Scan for the cell matching the given text and deliver its [x, y] coordinate at center. 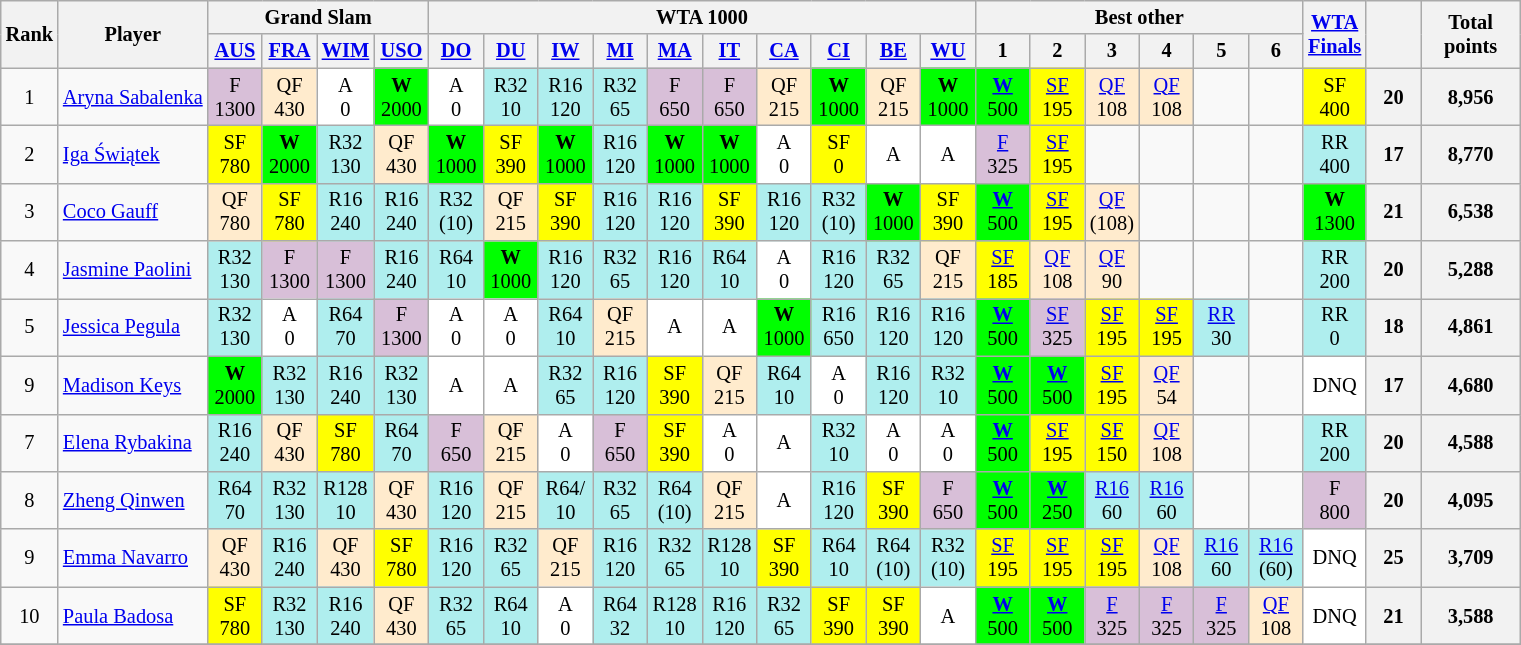
CA [784, 51]
Emma Navarro [133, 558]
QF54 [1166, 385]
SF325 [1058, 327]
SF400 [1334, 97]
R6432 [620, 616]
DU [510, 51]
WIM [346, 51]
W1300 [1334, 212]
4,095 [1471, 500]
7 [30, 443]
F800 [1334, 500]
SF185 [1002, 270]
W250 [1058, 500]
QF(108) [1112, 212]
Coco Gauff [133, 212]
WTA 1000 [702, 17]
Jasmine Paolini [133, 270]
Rank [30, 34]
RR0 [1334, 327]
QF90 [1112, 270]
SF0 [838, 154]
8 [30, 500]
R16(60) [1276, 558]
WU [948, 51]
Madison Keys [133, 385]
RR30 [1222, 327]
Zheng Qinwen [133, 500]
4,588 [1471, 443]
6 [1276, 51]
FRA [290, 51]
Iga Świątek [133, 154]
Best other [1139, 17]
Elena Rybakina [133, 443]
25 [1394, 558]
Jessica Pegula [133, 327]
MI [620, 51]
3,709 [1471, 558]
Aryna Sabalenka [133, 97]
3,588 [1471, 616]
Player [133, 34]
IT [730, 51]
Grand Slam [318, 17]
BE [894, 51]
IW [566, 51]
Paula Badosa [133, 616]
WTA Finals [1334, 34]
8,956 [1471, 97]
R16650 [838, 327]
RR400 [1334, 154]
CI [838, 51]
MA [674, 51]
SF150 [1112, 443]
6,538 [1471, 212]
USO [402, 51]
Total points [1471, 34]
AUS [236, 51]
8,770 [1471, 154]
QF780 [236, 212]
5,288 [1471, 270]
R64/10 [566, 500]
4,680 [1471, 385]
10 [30, 616]
18 [1394, 327]
4,861 [1471, 327]
DO [456, 51]
